Return the [x, y] coordinate for the center point of the cell that contains the specified text.  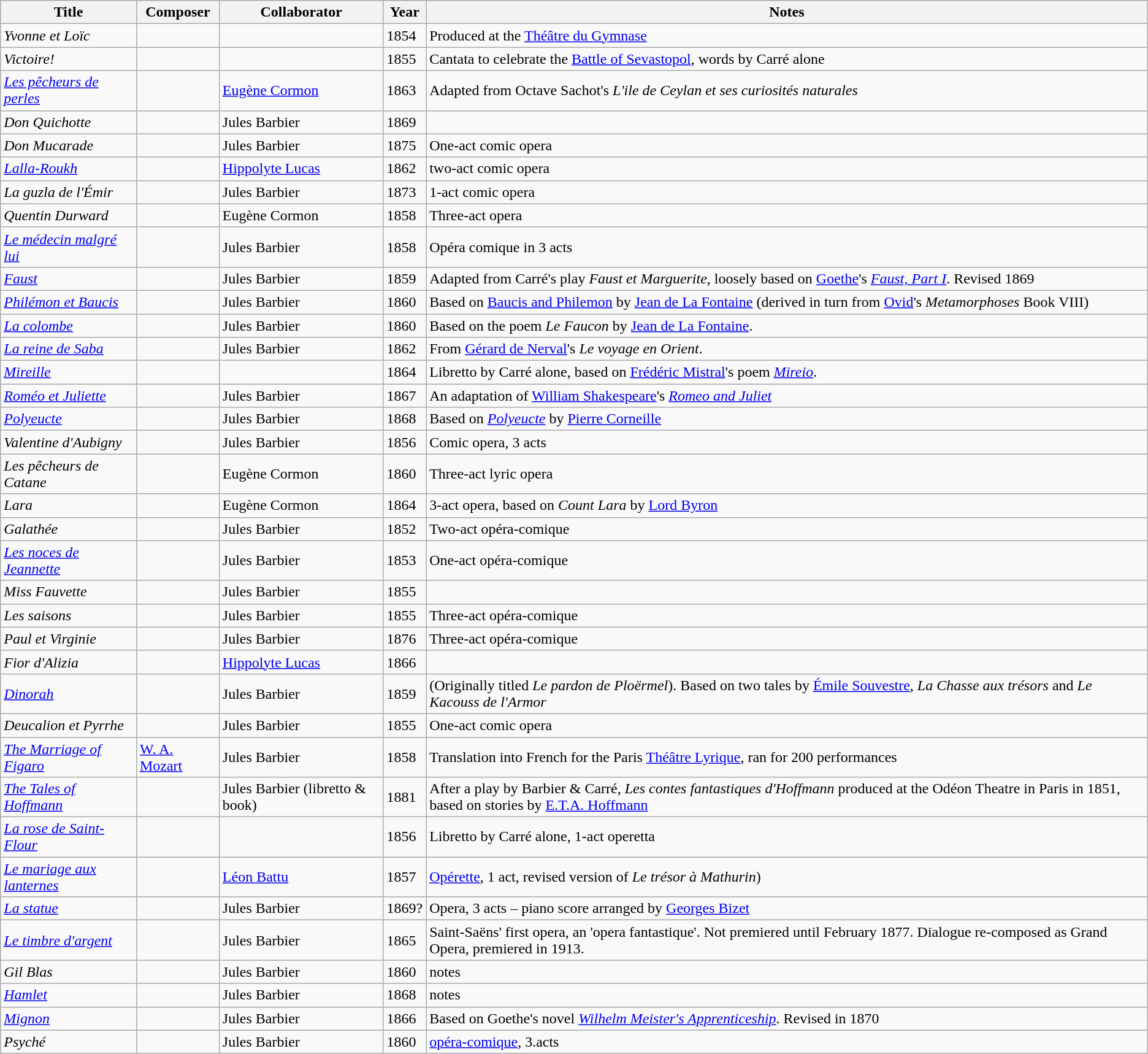
1865 [405, 940]
Adapted from Octave Sachot's L'ile de Ceylan et ses curiosités naturales [787, 91]
1853 [405, 561]
Two-act opéra-comique [787, 529]
1869? [405, 909]
Le timbre d'argent [69, 940]
Translation into French for the Paris Théâtre Lyrique, ran for 200 performances [787, 757]
Don Mucarade [69, 145]
Victoire! [69, 59]
Adapted from Carré's play Faust et Marguerite, loosely based on Goethe's Faust, Part I. Revised 1869 [787, 279]
La rose de Saint-Flour [69, 837]
1852 [405, 529]
Hamlet [69, 995]
Year [405, 12]
Yvonne et Loïc [69, 36]
Le médecin malgré lui [69, 247]
Notes [787, 12]
Saint-Saëns' first opera, an 'opera fantastique'. Not premiered until February 1877. Dialogue re-composed as Grand Opera, premiered in 1913. [787, 940]
Psyché [69, 1042]
Based on the poem Le Faucon by Jean de La Fontaine. [787, 326]
Based on Goethe's novel Wilhelm Meister's Apprenticeship. Revised in 1870 [787, 1018]
Comic opera, 3 acts [787, 442]
Three-act opera [787, 215]
Opéra comique in 3 acts [787, 247]
Title [69, 12]
La reine de Saba [69, 349]
Les saisons [69, 615]
1881 [405, 798]
opéra-comique, 3.acts [787, 1042]
Collaborator [301, 12]
Don Quichotte [69, 122]
The Tales of Hoffmann [69, 798]
1867 [405, 396]
An adaptation of William Shakespeare's Romeo and Juliet [787, 396]
Miss Fauvette [69, 592]
1857 [405, 877]
1869 [405, 122]
La colombe [69, 326]
Dinorah [69, 693]
Les pêcheurs de perles [69, 91]
Based on Baucis and Philemon by Jean de La Fontaine (derived in turn from Ovid's Metamorphoses Book VIII) [787, 302]
Valentine d'Aubigny [69, 442]
One-act opéra-comique [787, 561]
1863 [405, 91]
Based on Polyeucte by Pierre Corneille [787, 419]
Mireille [69, 372]
Libretto by Carré alone, 1-act operetta [787, 837]
Produced at the Théâtre du Gymnase [787, 36]
Fior d'Alizia [69, 662]
1875 [405, 145]
La statue [69, 909]
Deucalion et Pyrrhe [69, 725]
Polyeucte [69, 419]
Three-act lyric opera [787, 474]
1873 [405, 192]
Les noces de Jeannette [69, 561]
Lara [69, 506]
1854 [405, 36]
Jules Barbier (libretto & book) [301, 798]
Léon Battu [301, 877]
Galathée [69, 529]
Roméo et Juliette [69, 396]
W. A. Mozart [178, 757]
two-act comic opera [787, 169]
Philémon et Baucis [69, 302]
From Gérard de Nerval's Le voyage en Orient. [787, 349]
1876 [405, 639]
Composer [178, 12]
(Originally titled Le pardon de Ploërmel). Based on two tales by Émile Souvestre, La Chasse aux trésors and Le Kacouss de l'Armor [787, 693]
Faust [69, 279]
Paul et Virginie [69, 639]
The Marriage of Figaro [69, 757]
3-act opera, based on Count Lara by Lord Byron [787, 506]
La guzla de l'Émir [69, 192]
Gil Blas [69, 972]
1-act comic opera [787, 192]
Le mariage aux lanternes [69, 877]
Mignon [69, 1018]
Opérette, 1 act, revised version of Le trésor à Mathurin) [787, 877]
Libretto by Carré alone, based on Frédéric Mistral's poem Mireio. [787, 372]
Lalla-Roukh [69, 169]
Opera, 3 acts – piano score arranged by Georges Bizet [787, 909]
Cantata to celebrate the Battle of Sevastopol, words by Carré alone [787, 59]
Les pêcheurs de Catane [69, 474]
Quentin Durward [69, 215]
